Pinpoint the cell where the given text exists, returning its [x, y] midpoint coordinate. 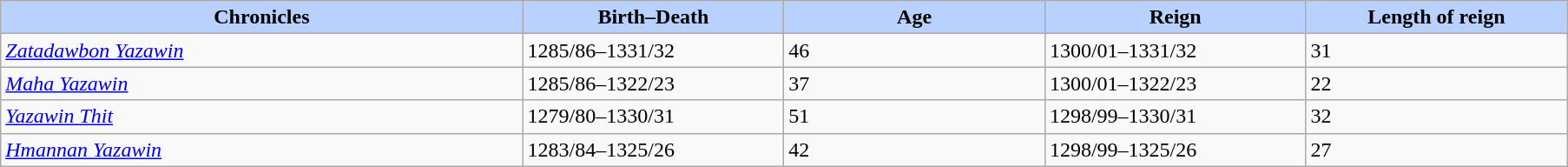
Maha Yazawin [262, 83]
27 [1436, 150]
42 [915, 150]
1279/80–1330/31 [653, 117]
Hmannan Yazawin [262, 150]
1298/99–1325/26 [1176, 150]
Reign [1176, 17]
31 [1436, 50]
51 [915, 117]
22 [1436, 83]
1283/84–1325/26 [653, 150]
32 [1436, 117]
37 [915, 83]
1300/01–1322/23 [1176, 83]
1285/86–1331/32 [653, 50]
Age [915, 17]
1285/86–1322/23 [653, 83]
1300/01–1331/32 [1176, 50]
46 [915, 50]
Yazawin Thit [262, 117]
Chronicles [262, 17]
1298/99–1330/31 [1176, 117]
Birth–Death [653, 17]
Zatadawbon Yazawin [262, 50]
Length of reign [1436, 17]
